For the text-containing cell, return its midpoint in (x, y) coordinate format. 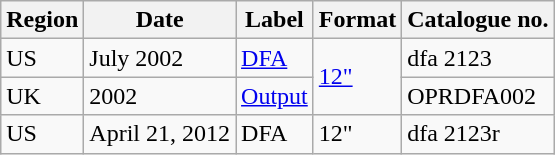
dfa 2123r (478, 134)
Catalogue no. (478, 20)
Format (357, 20)
UK (42, 96)
April 21, 2012 (160, 134)
Output (275, 96)
July 2002 (160, 58)
2002 (160, 96)
Label (275, 20)
Date (160, 20)
Region (42, 20)
dfa 2123 (478, 58)
OPRDFA002 (478, 96)
